Extract the [x, y] coordinate from the center of the cell holding the provided text.  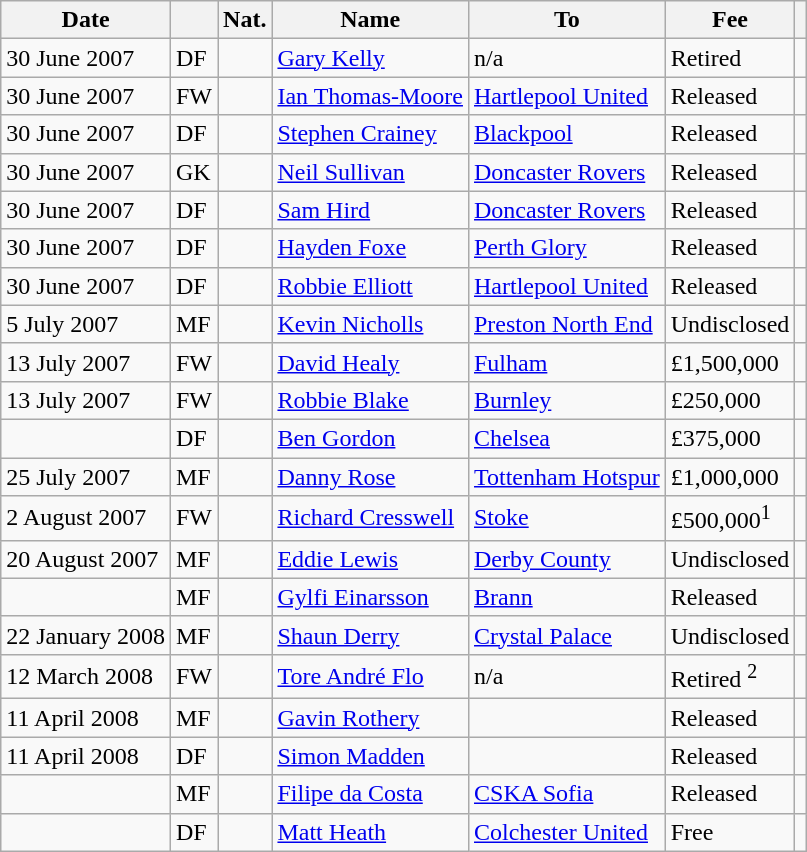
Preston North End [566, 324]
£1,500,000 [730, 362]
Stoke [566, 518]
Retired 2 [730, 676]
Tore André Flo [370, 676]
£500,0001 [730, 518]
Crystal Palace [566, 635]
To [566, 20]
CSKA Sofia [566, 794]
Neil Sullivan [370, 172]
Sam Hird [370, 210]
£250,000 [730, 400]
Fee [730, 20]
Free [730, 832]
Tottenham Hotspur [566, 477]
Perth Glory [566, 248]
Chelsea [566, 438]
5 July 2007 [86, 324]
Matt Heath [370, 832]
Blackpool [566, 134]
Derby County [566, 559]
Burnley [566, 400]
£375,000 [730, 438]
25 July 2007 [86, 477]
Richard Cresswell [370, 518]
Colchester United [566, 832]
Name [370, 20]
Stephen Crainey [370, 134]
Brann [566, 597]
David Healy [370, 362]
Shaun Derry [370, 635]
Gary Kelly [370, 58]
Nat. [245, 20]
20 August 2007 [86, 559]
Robbie Blake [370, 400]
Simon Madden [370, 756]
Fulham [566, 362]
Date [86, 20]
Danny Rose [370, 477]
Retired [730, 58]
Hayden Foxe [370, 248]
£1,000,000 [730, 477]
22 January 2008 [86, 635]
Kevin Nicholls [370, 324]
2 August 2007 [86, 518]
Gavin Rothery [370, 718]
Robbie Elliott [370, 286]
Ian Thomas-Moore [370, 96]
12 March 2008 [86, 676]
Filipe da Costa [370, 794]
Eddie Lewis [370, 559]
Ben Gordon [370, 438]
GK [194, 172]
Gylfi Einarsson [370, 597]
